Find where the given text appears and provide that cell's center as [X, Y] coordinate. 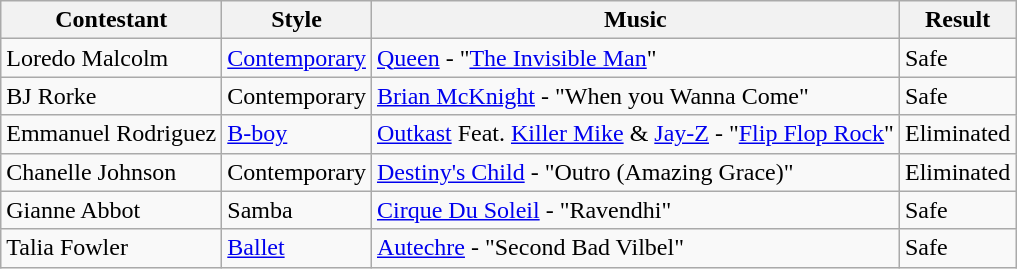
Ballet [297, 248]
BJ Rorke [112, 96]
Talia Fowler [112, 248]
Destiny's Child - "Outro (Amazing Grace)" [635, 172]
Chanelle Johnson [112, 172]
Contestant [112, 20]
Style [297, 20]
Autechre - "Second Bad Vilbel" [635, 248]
Music [635, 20]
B-boy [297, 134]
Samba [297, 210]
Cirque Du Soleil - "Ravendhi" [635, 210]
Result [957, 20]
Brian McKnight - "When you Wanna Come" [635, 96]
Gianne Abbot [112, 210]
Queen - "The Invisible Man" [635, 58]
Emmanuel Rodriguez [112, 134]
Loredo Malcolm [112, 58]
Outkast Feat. Killer Mike & Jay-Z - "Flip Flop Rock" [635, 134]
